Scan for the cell matching the given text and deliver its [X, Y] coordinate at center. 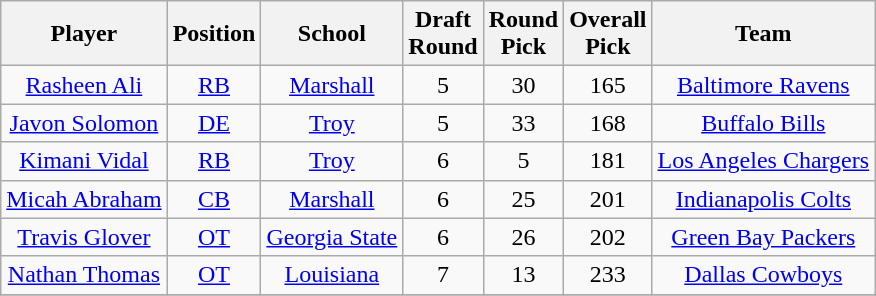
Position [214, 34]
Louisiana [332, 275]
CB [214, 199]
Indianapolis Colts [764, 199]
202 [608, 237]
Georgia State [332, 237]
165 [608, 85]
181 [608, 161]
Los Angeles Chargers [764, 161]
26 [523, 237]
Kimani Vidal [84, 161]
Player [84, 34]
201 [608, 199]
Javon Solomon [84, 123]
7 [443, 275]
30 [523, 85]
Team [764, 34]
RoundPick [523, 34]
13 [523, 275]
Buffalo Bills [764, 123]
Baltimore Ravens [764, 85]
School [332, 34]
DraftRound [443, 34]
DE [214, 123]
Green Bay Packers [764, 237]
233 [608, 275]
Dallas Cowboys [764, 275]
33 [523, 123]
168 [608, 123]
Rasheen Ali [84, 85]
25 [523, 199]
Travis Glover [84, 237]
OverallPick [608, 34]
Micah Abraham [84, 199]
Nathan Thomas [84, 275]
